Find where the given text appears and provide that cell's center as [X, Y] coordinate. 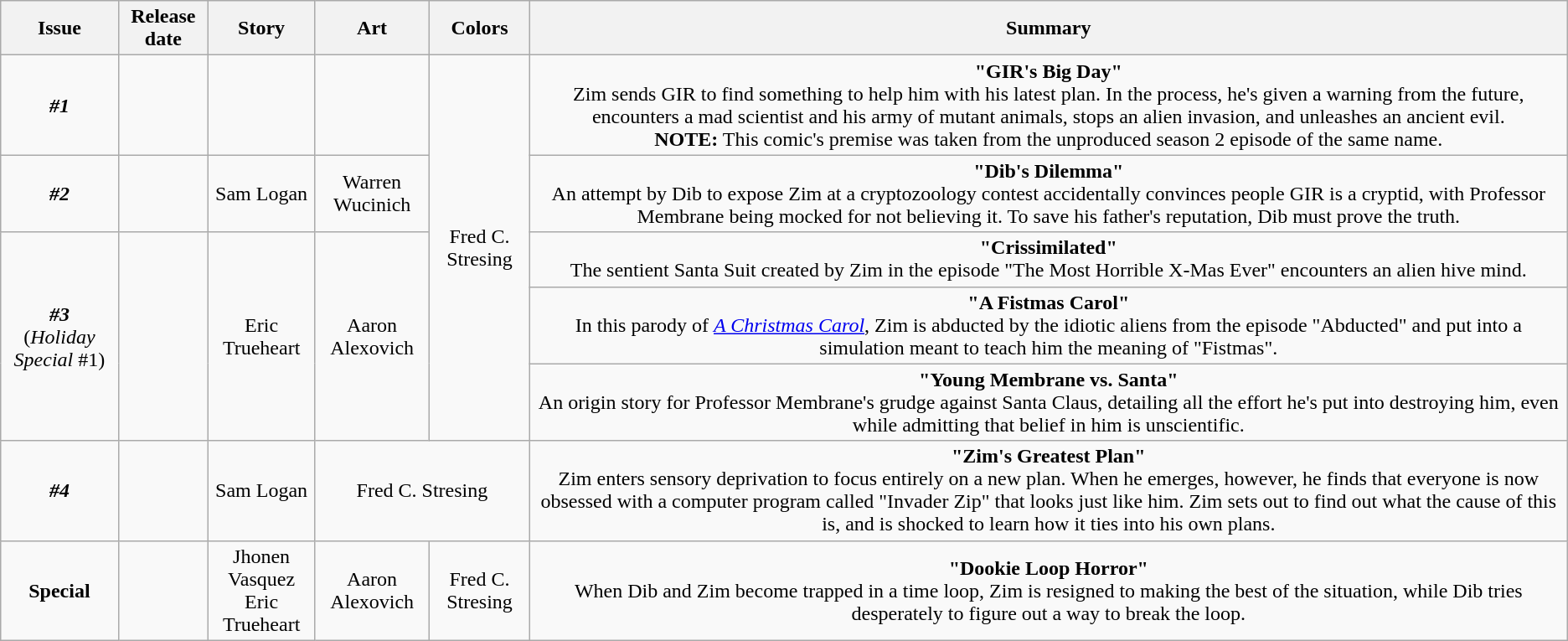
Story [261, 28]
Jhonen VasquezEric Trueheart [261, 590]
Release date [163, 28]
#3(Holiday Special #1) [59, 337]
Summary [1049, 28]
#1 [59, 106]
Issue [59, 28]
#2 [59, 194]
Special [59, 590]
Warren Wucinich [372, 194]
"Crissimilated"The sentient Santa Suit created by Zim in the episode "The Most Horrible X-Mas Ever" encounters an alien hive mind. [1049, 260]
#4 [59, 491]
Colors [480, 28]
Eric Trueheart [261, 337]
Art [372, 28]
